Provide the [x, y] coordinate of the cell's center where the given text is located.  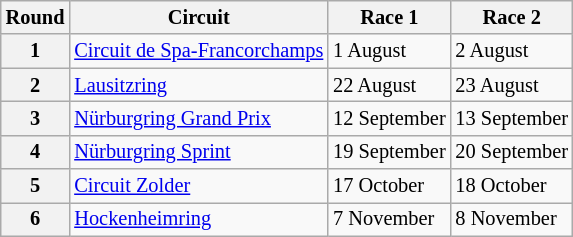
8 November [512, 219]
Circuit Zolder [198, 186]
20 September [512, 152]
7 November [389, 219]
17 October [389, 186]
Circuit de Spa-Francorchamps [198, 51]
2 [36, 85]
3 [36, 118]
Nürburgring Grand Prix [198, 118]
19 September [389, 152]
1 [36, 51]
Race 1 [389, 17]
5 [36, 186]
18 October [512, 186]
2 August [512, 51]
1 August [389, 51]
Nürburgring Sprint [198, 152]
22 August [389, 85]
Round [36, 17]
Lausitzring [198, 85]
6 [36, 219]
12 September [389, 118]
Circuit [198, 17]
Hockenheimring [198, 219]
13 September [512, 118]
4 [36, 152]
23 August [512, 85]
Race 2 [512, 17]
